Identify which cell holds the provided text, then report its [x, y] central coordinate. 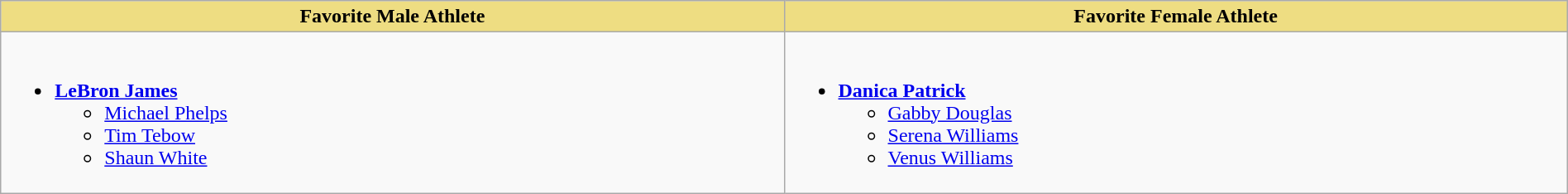
Favorite Male Athlete [392, 17]
LeBron JamesMichael PhelpsTim TebowShaun White [392, 113]
Favorite Female Athlete [1176, 17]
Danica PatrickGabby DouglasSerena WilliamsVenus Williams [1176, 113]
